Search for the cell housing the specified text and yield its [x, y] center coordinate. 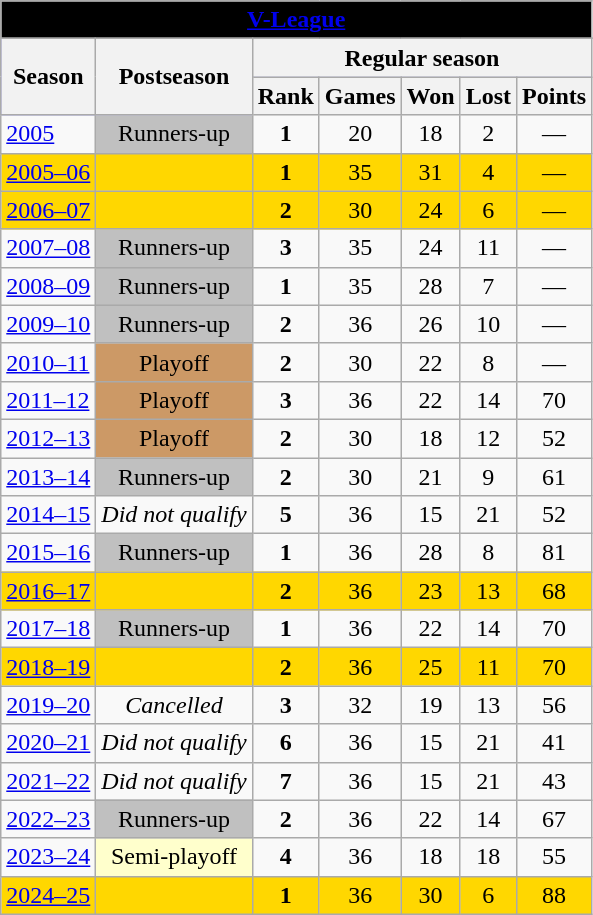
Games [360, 96]
Won [430, 96]
2009–10 [48, 324]
2024–25 [48, 895]
68 [554, 591]
2021–22 [48, 781]
Rank [286, 96]
2020–21 [48, 743]
Lost [488, 96]
43 [554, 781]
2016–17 [48, 591]
56 [554, 705]
31 [430, 172]
2010–11 [48, 362]
Regular season [422, 58]
61 [554, 477]
2011–12 [48, 400]
2007–08 [48, 248]
2005 [48, 134]
2014–15 [48, 515]
Points [554, 96]
Cancelled [174, 705]
5 [286, 515]
2019–20 [48, 705]
12 [488, 438]
10 [488, 324]
2013–14 [48, 477]
20 [360, 134]
V-League [296, 20]
23 [430, 591]
81 [554, 553]
32 [360, 705]
55 [554, 857]
Postseason [174, 77]
19 [430, 705]
2018–19 [48, 667]
25 [430, 667]
Season [48, 77]
2022–23 [48, 819]
9 [488, 477]
2012–13 [48, 438]
2006–07 [48, 210]
41 [554, 743]
26 [430, 324]
2015–16 [48, 553]
67 [554, 819]
88 [554, 895]
2005–06 [48, 172]
2023–24 [48, 857]
2017–18 [48, 629]
2008–09 [48, 286]
Semi-playoff [174, 857]
